Extract the [X, Y] coordinate from the center of the cell holding the provided text.  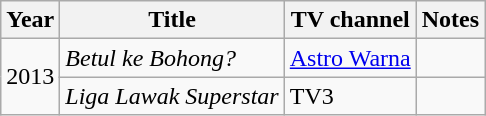
Year [30, 20]
Astro Warna [350, 58]
2013 [30, 77]
Betul ke Bohong? [172, 58]
Liga Lawak Superstar [172, 96]
Notes [450, 20]
TV channel [350, 20]
TV3 [350, 96]
Title [172, 20]
